Return the [X, Y] coordinate for the center point of the cell that contains the specified text.  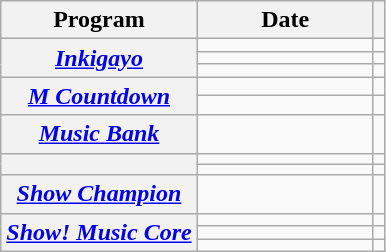
Music Bank [99, 134]
Show Champion [99, 194]
Program [99, 20]
Show! Music Core [99, 232]
M Countdown [99, 96]
Inkigayo [99, 58]
Date [285, 20]
